Return (x, y) of the center of cell containing provided text 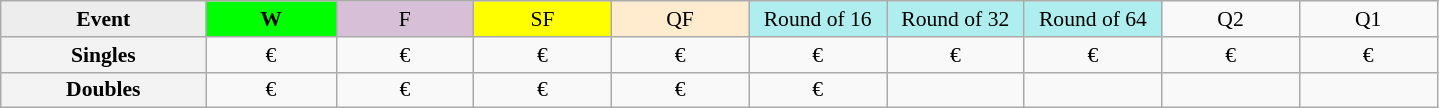
F (405, 19)
Doubles (104, 90)
SF (543, 19)
Event (104, 19)
QF (680, 19)
Round of 32 (955, 19)
Q2 (1231, 19)
Round of 16 (818, 19)
Singles (104, 55)
W (271, 19)
Round of 64 (1093, 19)
Q1 (1368, 19)
